Find where the given text appears and provide that cell's center as [X, Y] coordinate. 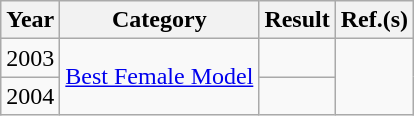
2003 [30, 58]
Best Female Model [160, 77]
Category [160, 20]
Result [297, 20]
Year [30, 20]
2004 [30, 96]
Ref.(s) [374, 20]
